Output the [x, y] coordinate of the center of the cell containing the given text.  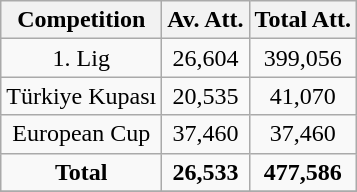
20,535 [206, 96]
399,056 [303, 58]
Competition [82, 20]
Türkiye Kupası [82, 96]
26,533 [206, 172]
477,586 [303, 172]
Av. Att. [206, 20]
Total [82, 172]
European Cup [82, 134]
1. Lig [82, 58]
26,604 [206, 58]
Total Att. [303, 20]
41,070 [303, 96]
